Provide the (x, y) coordinate of the cell's center where the given text is located.  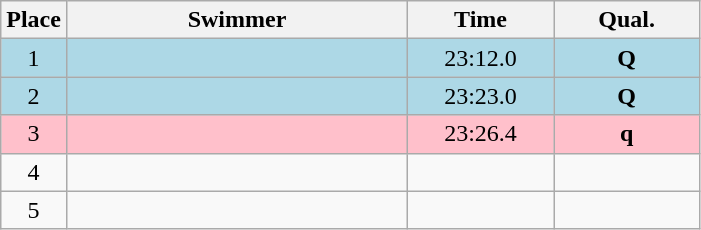
1 (34, 58)
23:23.0 (481, 96)
5 (34, 210)
4 (34, 172)
Place (34, 20)
Time (481, 20)
23:12.0 (481, 58)
Swimmer (236, 20)
q (627, 134)
Qual. (627, 20)
3 (34, 134)
2 (34, 96)
23:26.4 (481, 134)
